Provide the (x, y) coordinate of the cell's center where the given text is located.  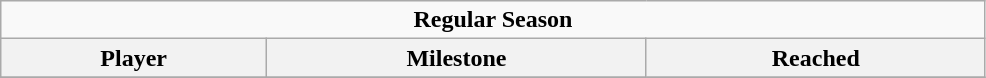
Regular Season (493, 20)
Player (134, 58)
Milestone (457, 58)
Reached (816, 58)
